Scan for the cell matching the given text and deliver its (x, y) coordinate at center. 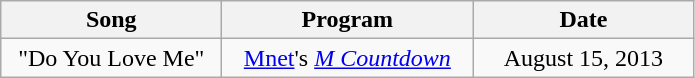
Song (112, 20)
August 15, 2013 (584, 58)
"Do You Love Me" (112, 58)
Date (584, 20)
Mnet's M Countdown (348, 58)
Program (348, 20)
